Search for the cell housing the specified text and yield its (X, Y) center coordinate. 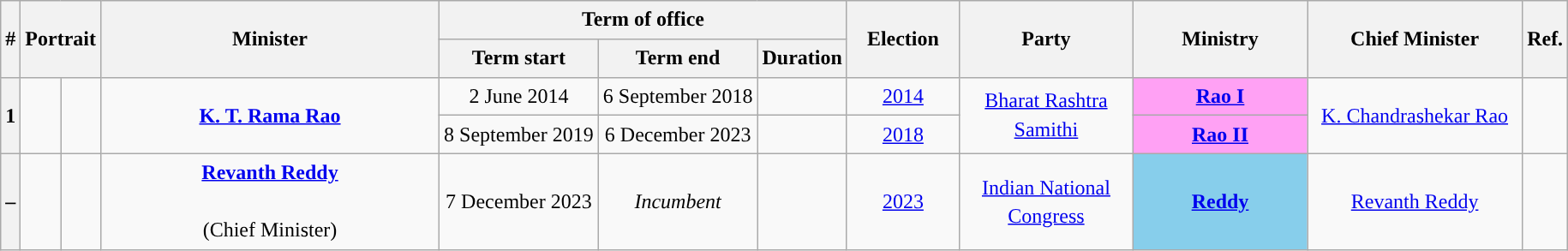
Reddy (1220, 201)
K. T. Rama Rao (269, 115)
8 September 2019 (519, 135)
Incumbent (678, 201)
Portrait (61, 39)
2023 (903, 201)
Revanth Reddy (1415, 201)
– (10, 201)
2014 (903, 96)
K. Chandrashekar Rao (1415, 115)
6 September 2018 (678, 96)
Rao II (1220, 135)
6 December 2023 (678, 135)
Chief Minister (1415, 39)
Election (903, 39)
Ref. (1546, 39)
Ministry (1220, 39)
1 (10, 115)
7 December 2023 (519, 201)
2018 (903, 135)
Rao I (1220, 96)
# (10, 39)
Minister (269, 39)
Bharat Rashtra Samithi (1045, 115)
Term end (678, 58)
Term start (519, 58)
Revanth Reddy(Chief Minister) (269, 201)
Duration (802, 58)
2 June 2014 (519, 96)
Indian National Congress (1045, 201)
Party (1045, 39)
Term of office (643, 21)
